Pinpoint the cell where the given text exists, returning its [x, y] midpoint coordinate. 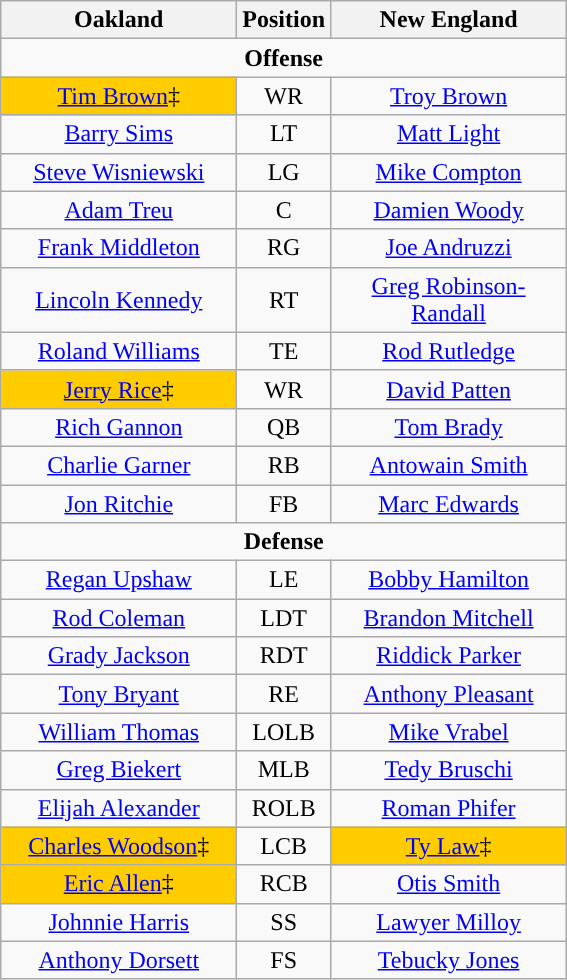
Anthony Pleasant [449, 694]
Tedy Bruschi [449, 770]
Antowain Smith [449, 465]
LDT [284, 618]
LCB [284, 846]
Roman Phifer [449, 808]
C [284, 210]
SS [284, 922]
Matt Light [449, 134]
Otis Smith [449, 884]
Riddick Parker [449, 656]
FB [284, 503]
ROLB [284, 808]
Eric Allen‡ [119, 884]
Johnnie Harris [119, 922]
Anthony Dorsett [119, 960]
Position [284, 20]
Lincoln Kennedy [119, 300]
New England [449, 20]
MLB [284, 770]
Troy Brown [449, 96]
RG [284, 248]
Tony Bryant [119, 694]
Rod Rutledge [449, 351]
Brandon Mitchell [449, 618]
Greg Biekert [119, 770]
Tom Brady [449, 427]
Joe Andruzzi [449, 248]
LT [284, 134]
William Thomas [119, 732]
Jerry Rice‡ [119, 389]
Offense [284, 58]
LE [284, 580]
RB [284, 465]
RCB [284, 884]
Regan Upshaw [119, 580]
Greg Robinson-Randall [449, 300]
Rod Coleman [119, 618]
Ty Law‡ [449, 846]
RE [284, 694]
Defense [284, 542]
Oakland [119, 20]
Damien Woody [449, 210]
LG [284, 172]
TE [284, 351]
QB [284, 427]
Roland Williams [119, 351]
Grady Jackson [119, 656]
Charles Woodson‡ [119, 846]
Elijah Alexander [119, 808]
Marc Edwards [449, 503]
Lawyer Milloy [449, 922]
Rich Gannon [119, 427]
David Patten [449, 389]
LOLB [284, 732]
Jon Ritchie [119, 503]
Mike Compton [449, 172]
Bobby Hamilton [449, 580]
Tebucky Jones [449, 960]
RDT [284, 656]
Charlie Garner [119, 465]
Frank Middleton [119, 248]
Steve Wisniewski [119, 172]
RT [284, 300]
Mike Vrabel [449, 732]
FS [284, 960]
Tim Brown‡ [119, 96]
Barry Sims [119, 134]
Adam Treu [119, 210]
